Pinpoint the cell where the given text exists, returning its [X, Y] midpoint coordinate. 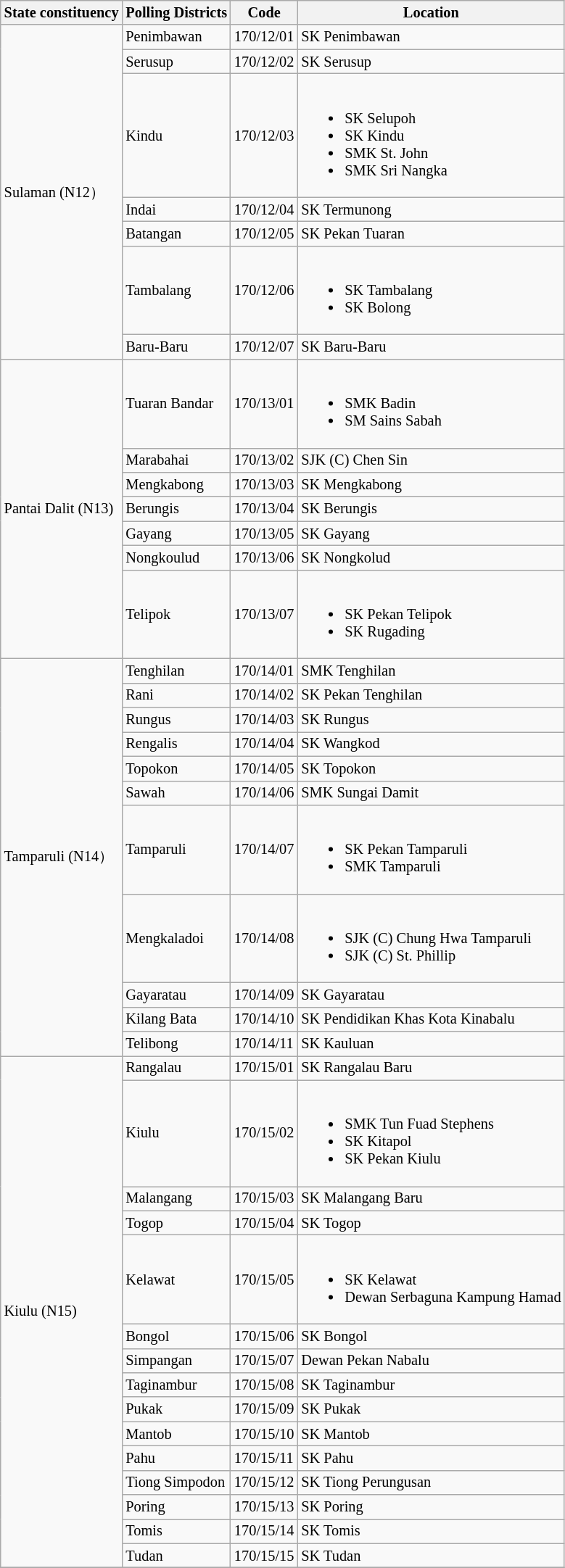
Polling Districts [176, 12]
Tudan [176, 1556]
170/15/10 [264, 1434]
SK Rangalau Baru [431, 1068]
170/14/05 [264, 768]
SK Malangang Baru [431, 1198]
SK Tiong Perungusan [431, 1482]
SK Togop [431, 1223]
Bongol [176, 1336]
SK Gayaratau [431, 995]
170/15/09 [264, 1409]
Nongkoulud [176, 557]
170/14/09 [264, 995]
170/12/04 [264, 210]
Code [264, 12]
Tiong Simpodon [176, 1482]
170/14/04 [264, 744]
SK Berungis [431, 509]
170/13/03 [264, 484]
SK Pekan Tenghilan [431, 695]
SK Pukak [431, 1409]
170/14/10 [264, 1019]
SJK (C) Chen Sin [431, 460]
Taginambur [176, 1385]
SJK (C) Chung Hwa TamparuliSJK (C) St. Phillip [431, 938]
170/13/01 [264, 403]
170/14/06 [264, 793]
Rani [176, 695]
SK Taginambur [431, 1385]
Telibong [176, 1043]
SK Pekan TelipokSK Rugading [431, 614]
170/15/08 [264, 1385]
170/15/07 [264, 1361]
Tenghilan [176, 671]
Location [431, 12]
Batangan [176, 233]
170/13/04 [264, 509]
SK Tomis [431, 1531]
Kiulu (N15) [62, 1311]
SK Nongkolud [431, 557]
170/12/06 [264, 290]
SK Pekan Tuaran [431, 233]
Tamparuli [176, 849]
SK Baru-Baru [431, 347]
Kilang Bata [176, 1019]
State constituency [62, 12]
Kelawat [176, 1279]
170/12/01 [264, 37]
170/12/02 [264, 62]
SK Topokon [431, 768]
Rungus [176, 720]
Simpangan [176, 1361]
170/15/11 [264, 1458]
Pukak [176, 1409]
SK Mengkabong [431, 484]
Sulaman (N12） [62, 191]
Marabahai [176, 460]
Gayang [176, 534]
SMK Sungai Damit [431, 793]
SK Pekan TamparuliSMK Tamparuli [431, 849]
170/12/07 [264, 347]
SMK BadinSM Sains Sabah [431, 403]
170/15/01 [264, 1068]
Rengalis [176, 744]
SMK Tenghilan [431, 671]
SMK Tun Fuad StephensSK KitapolSK Pekan Kiulu [431, 1133]
170/12/03 [264, 135]
Togop [176, 1223]
170/15/12 [264, 1482]
170/15/05 [264, 1279]
170/15/13 [264, 1507]
170/13/06 [264, 557]
170/13/07 [264, 614]
Telipok [176, 614]
Tuaran Bandar [176, 403]
SK SelupohSK KinduSMK St. JohnSMK Sri Nangka [431, 135]
SK Termunong [431, 210]
Sawah [176, 793]
Mengkabong [176, 484]
Topokon [176, 768]
Malangang [176, 1198]
170/14/07 [264, 849]
Kindu [176, 135]
Tambalang [176, 290]
Berungis [176, 509]
SK TambalangSK Bolong [431, 290]
170/13/05 [264, 534]
Baru-Baru [176, 347]
170/13/02 [264, 460]
Mantob [176, 1434]
Serusup [176, 62]
Mengkaladoi [176, 938]
SK Gayang [431, 534]
SK Rungus [431, 720]
SK Pendidikan Khas Kota Kinabalu [431, 1019]
170/15/06 [264, 1336]
170/15/04 [264, 1223]
Poring [176, 1507]
SK Pahu [431, 1458]
170/15/03 [264, 1198]
Tomis [176, 1531]
SK Bongol [431, 1336]
170/14/02 [264, 695]
SK Penimbawan [431, 37]
170/14/08 [264, 938]
170/14/03 [264, 720]
Rangalau [176, 1068]
Pantai Dalit (N13) [62, 509]
Dewan Pekan Nabalu [431, 1361]
Gayaratau [176, 995]
Tamparuli (N14） [62, 857]
SK Serusup [431, 62]
Indai [176, 210]
SK KelawatDewan Serbaguna Kampung Hamad [431, 1279]
170/15/15 [264, 1556]
SK Kauluan [431, 1043]
170/12/05 [264, 233]
Pahu [176, 1458]
Kiulu [176, 1133]
SK Mantob [431, 1434]
Penimbawan [176, 37]
SK Wangkod [431, 744]
170/14/11 [264, 1043]
170/15/02 [264, 1133]
170/14/01 [264, 671]
170/15/14 [264, 1531]
SK Poring [431, 1507]
SK Tudan [431, 1556]
